Search for the cell housing the specified text and yield its [X, Y] center coordinate. 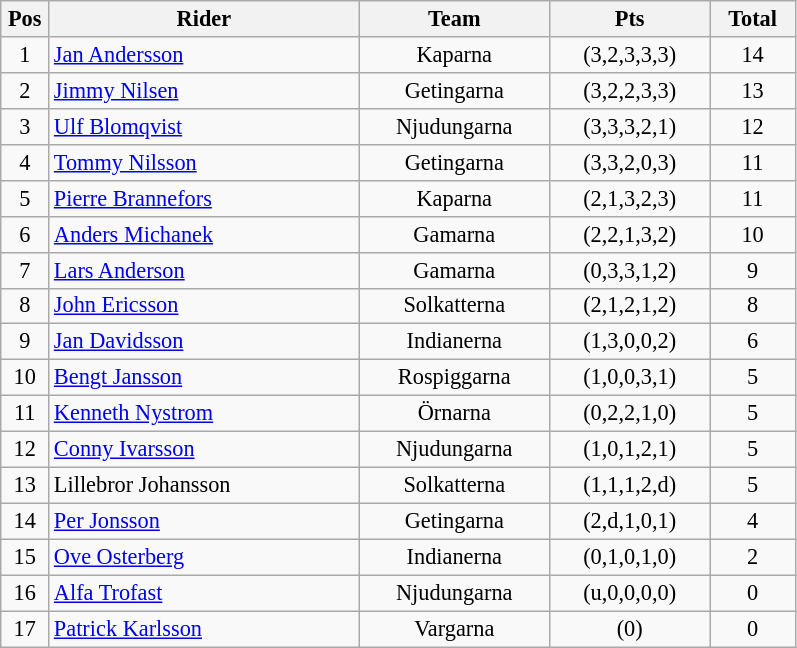
Vargarna [454, 629]
Rider [204, 19]
(3,2,2,3,3) [629, 90]
Team [454, 19]
(2,1,3,2,3) [629, 198]
(3,3,2,0,3) [629, 162]
1 [25, 55]
Pos [25, 19]
Lillebror Johansson [204, 485]
Tommy Nilsson [204, 162]
(3,3,3,2,1) [629, 126]
(u,0,0,0,0) [629, 593]
(0,3,3,1,2) [629, 270]
16 [25, 593]
3 [25, 126]
Kenneth Nystrom [204, 414]
Jan Andersson [204, 55]
(1,0,1,2,1) [629, 450]
Örnarna [454, 414]
(3,2,3,3,3) [629, 55]
Patrick Karlsson [204, 629]
Conny Ivarsson [204, 450]
(2,1,2,1,2) [629, 306]
Jan Davidsson [204, 342]
Ulf Blomqvist [204, 126]
17 [25, 629]
(0) [629, 629]
7 [25, 270]
Pierre Brannefors [204, 198]
(1,3,0,0,2) [629, 342]
Jimmy Nilsen [204, 90]
Total [752, 19]
(2,d,1,0,1) [629, 521]
(1,0,0,3,1) [629, 378]
(1,1,1,2,d) [629, 485]
15 [25, 557]
John Ericsson [204, 306]
Lars Anderson [204, 270]
(0,2,2,1,0) [629, 414]
Alfa Trofast [204, 593]
Pts [629, 19]
Ove Osterberg [204, 557]
(0,1,0,1,0) [629, 557]
(2,2,1,3,2) [629, 234]
Per Jonsson [204, 521]
Rospiggarna [454, 378]
Bengt Jansson [204, 378]
Anders Michanek [204, 234]
